Locate the cell with the specified text and output its (X, Y) center coordinate. 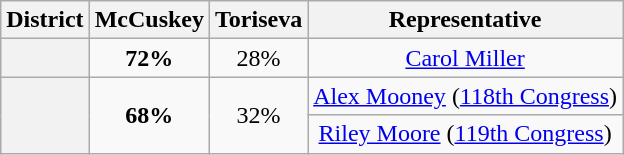
28% (259, 58)
68% (149, 115)
Representative (466, 20)
32% (259, 115)
McCuskey (149, 20)
Riley Moore (119th Congress) (466, 134)
Carol Miller (466, 58)
District (45, 20)
Toriseva (259, 20)
Alex Mooney (118th Congress) (466, 96)
72% (149, 58)
